Detect which cell encompasses the target text, then output its [x, y] center coordinate. 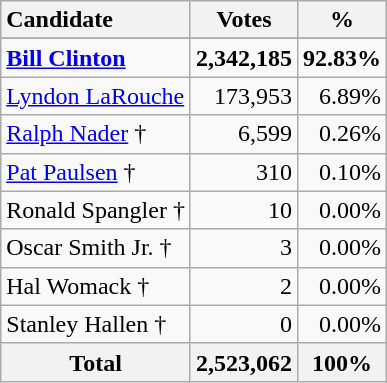
Votes [244, 20]
3 [244, 248]
2 [244, 286]
2,342,185 [244, 58]
6.89% [342, 96]
Oscar Smith Jr. † [96, 248]
0.10% [342, 172]
0 [244, 324]
Pat Paulsen † [96, 172]
2,523,062 [244, 362]
Bill Clinton [96, 58]
Candidate [96, 20]
Total [96, 362]
% [342, 20]
Hal Womack † [96, 286]
Ralph Nader † [96, 134]
6,599 [244, 134]
Ronald Spangler † [96, 210]
10 [244, 210]
0.26% [342, 134]
Stanley Hallen † [96, 324]
92.83% [342, 58]
310 [244, 172]
173,953 [244, 96]
Lyndon LaRouche [96, 96]
100% [342, 362]
